Locate the cell with the specified text and output its [X, Y] center coordinate. 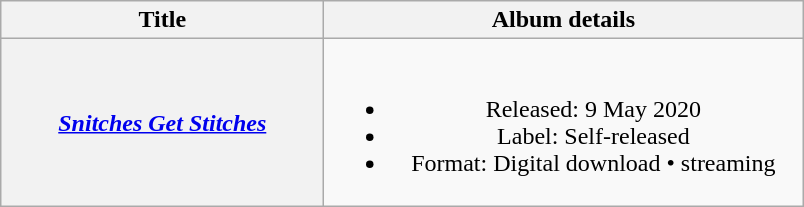
Title [162, 20]
Released: 9 May 2020Label: Self-releasedFormat: Digital download • streaming [564, 122]
Snitches Get Stitches [162, 122]
Album details [564, 20]
